Extract the [X, Y] coordinate from the center of the cell holding the provided text.  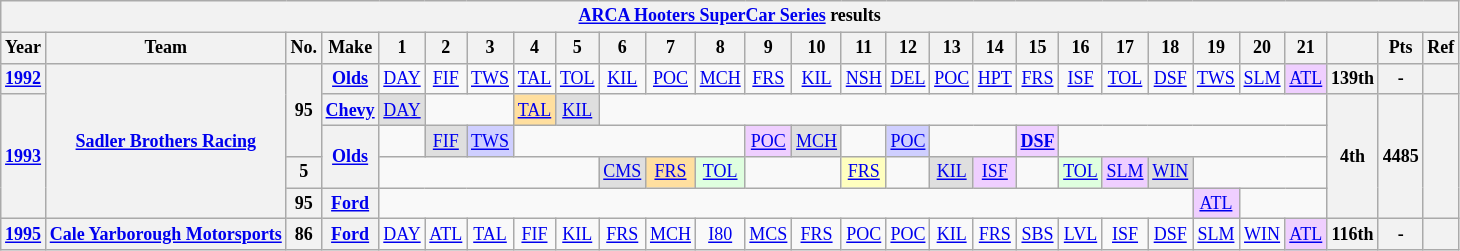
4485 [1400, 156]
1992 [24, 78]
MCS [768, 234]
8 [720, 48]
20 [1262, 48]
NSH [864, 78]
86 [304, 234]
21 [1306, 48]
10 [817, 48]
Year [24, 48]
HPT [994, 78]
4 [534, 48]
6 [622, 48]
4th [1353, 156]
Chevy [350, 110]
LVL [1080, 234]
17 [1125, 48]
Team [166, 48]
7 [671, 48]
1995 [24, 234]
15 [1038, 48]
1993 [24, 156]
139th [1353, 78]
Ref [1441, 48]
Make [350, 48]
9 [768, 48]
12 [908, 48]
2 [446, 48]
14 [994, 48]
CMS [622, 172]
Sadler Brothers Racing [166, 141]
16 [1080, 48]
3 [490, 48]
I80 [720, 234]
ARCA Hooters SuperCar Series results [730, 16]
SBS [1038, 234]
13 [952, 48]
Pts [1400, 48]
Cale Yarborough Motorsports [166, 234]
116th [1353, 234]
11 [864, 48]
18 [1170, 48]
1 [402, 48]
DEL [908, 78]
19 [1216, 48]
No. [304, 48]
